For the text-containing cell, return its midpoint in [X, Y] coordinate format. 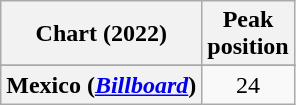
Chart (2022) [102, 34]
24 [248, 85]
Peakposition [248, 34]
Mexico (Billboard) [102, 85]
